Extract the (X, Y) coordinate from the center of the cell holding the provided text.  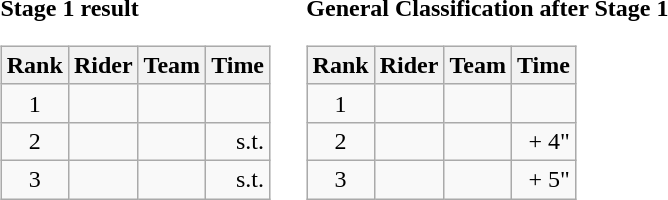
+ 4" (543, 141)
+ 5" (543, 179)
